Return (X, Y) of the center of cell containing provided text 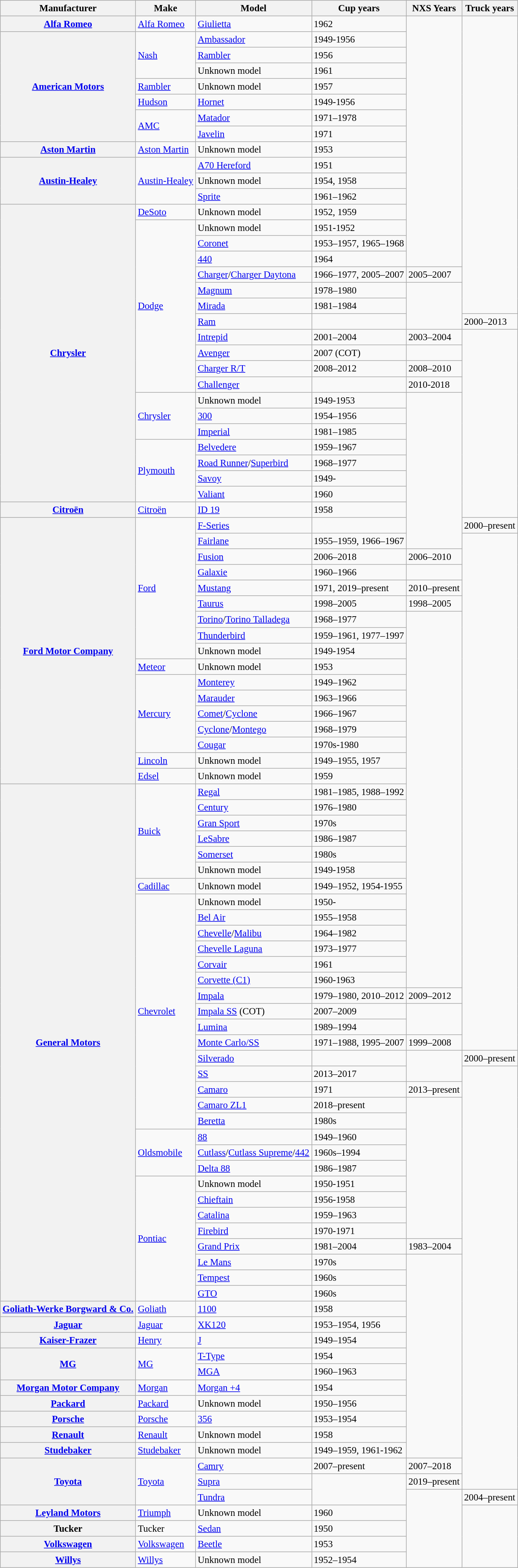
Manufacturer (68, 8)
Ford Motor Company (68, 651)
1981–1985, 1988–1992 (359, 792)
T-Type (254, 1356)
1963–1966 (359, 698)
1960-1963 (359, 980)
1959–1967 (359, 447)
Corvette (C1) (254, 980)
Taurus (254, 604)
1956-1958 (359, 1199)
1959–1963 (359, 1215)
1978–1980 (359, 291)
F-Series (254, 526)
Thunderbird (254, 635)
Tundra (254, 1497)
1961–1962 (359, 196)
1960–1966 (359, 572)
2000–2013 (490, 322)
2013–present (434, 1090)
Ambassador (254, 40)
1954, 1958 (359, 181)
Le Mans (254, 1262)
1999–2008 (434, 1043)
1962 (359, 24)
Monterey (254, 682)
Edsel (165, 776)
Impala SS (COT) (254, 1011)
Comet/Cyclone (254, 714)
Regal (254, 792)
1951 (359, 165)
440 (254, 259)
2010–present (434, 588)
1950–1956 (359, 1403)
2007–2009 (359, 1011)
Cougar (254, 745)
Cutlass/Cutlass Supreme/442 (254, 1152)
Valiant (254, 494)
1951-1952 (359, 228)
Nash (165, 55)
LeSabre (254, 839)
Corvair (254, 964)
Road Runner/Superbird (254, 463)
1950 (359, 1529)
1964–1982 (359, 933)
1970-1971 (359, 1231)
Morgan +4 (254, 1387)
Morgan (165, 1387)
Model (254, 8)
1949–1960 (359, 1137)
2004–present (490, 1497)
Cyclone/Montego (254, 729)
2018–present (359, 1105)
2010-2018 (434, 384)
Giulietta (254, 24)
MGA (254, 1372)
1953–1954, 1956 (359, 1325)
1971, 2019–present (359, 588)
1981–1984 (359, 306)
Century (254, 808)
Matador (254, 118)
DeSoto (165, 212)
1966–1967 (359, 714)
Mirada (254, 306)
Hornet (254, 102)
2008–2010 (434, 369)
Mustang (254, 588)
Gran Sport (254, 823)
Firebird (254, 1231)
Torino/Torino Talladega (254, 620)
Tempest (254, 1278)
Chevrolet (165, 1011)
1949–1962 (359, 682)
Fairlane (254, 541)
NXS Years (434, 8)
Chevelle Laguna (254, 949)
Charger/Charger Daytona (254, 275)
Ram (254, 322)
Hudson (165, 102)
2005–2007 (434, 275)
1957 (359, 87)
Kaiser-Frazer (68, 1340)
General Motors (68, 1043)
1960–1963 (359, 1372)
Cadillac (165, 886)
1949-1953 (359, 400)
1953–1954 (359, 1419)
Make (165, 8)
1952, 1959 (359, 212)
Savoy (254, 479)
Silverado (254, 1059)
Meteor (165, 667)
1952–1954 (359, 1560)
1949–1954 (359, 1340)
2009–2012 (434, 996)
1970s-1980 (359, 745)
Marauder (254, 698)
1981–2004 (359, 1247)
A70 Hereford (254, 165)
1981–1985 (359, 432)
Monte Carlo/SS (254, 1043)
1955–1958 (359, 917)
Morgan Motor Company (68, 1387)
1100 (254, 1309)
2007–2018 (434, 1466)
1950-1951 (359, 1184)
1968–1979 (359, 729)
1955–1959, 1966–1967 (359, 541)
Grand Prix (254, 1247)
2001–2004 (359, 337)
Henry (165, 1340)
Goliath (165, 1309)
1949-1954 (359, 651)
Cup years (359, 8)
ID 19 (254, 510)
356 (254, 1419)
1949–1952, 1954-1955 (359, 886)
Sedan (254, 1529)
Beetle (254, 1544)
Lincoln (165, 760)
Camaro ZL1 (254, 1105)
Camaro (254, 1090)
Camry (254, 1466)
2006–2010 (434, 557)
Supra (254, 1482)
SS (254, 1074)
American Motors (68, 87)
Ford (165, 588)
1979–1980, 2010–2012 (359, 996)
Catalina (254, 1215)
Impala (254, 996)
Imperial (254, 432)
Buick (165, 831)
2003–2004 (434, 337)
1949-1958 (359, 871)
2006–2018 (359, 557)
Avenger (254, 353)
Somerset (254, 855)
Magnum (254, 291)
Bel Air (254, 917)
1950- (359, 902)
1956 (359, 55)
Truck years (490, 8)
1949–1955, 1957 (359, 760)
Chieftain (254, 1199)
1959–1961, 1977–1997 (359, 635)
1971–1978 (359, 118)
Galaxie (254, 572)
1949- (359, 479)
88 (254, 1137)
1964 (359, 259)
Fusion (254, 557)
XK120 (254, 1325)
1959 (359, 776)
1954–1956 (359, 416)
1966–1977, 2005–2007 (359, 275)
2008–2012 (359, 369)
Dodge (165, 306)
Javelin (254, 134)
AMC (165, 126)
Goliath-Werke Borgward & Co. (68, 1309)
Lumina (254, 1027)
Challenger (254, 384)
1949–1959, 1961-1962 (359, 1450)
2007 (COT) (359, 353)
Belvedere (254, 447)
Triumph (165, 1513)
Charger R/T (254, 369)
1983–2004 (434, 1247)
2013–2017 (359, 1074)
Plymouth (165, 471)
300 (254, 416)
J (254, 1340)
Sprite (254, 196)
Chevelle/Malibu (254, 933)
1976–1980 (359, 808)
Intrepid (254, 337)
Pontiac (165, 1238)
2007–present (359, 1466)
Coronet (254, 243)
1989–1994 (359, 1027)
Beretta (254, 1121)
Mercury (165, 713)
1953–1957, 1965–1968 (359, 243)
GTO (254, 1294)
Delta 88 (254, 1168)
1960s–1994 (359, 1152)
Leyland Motors (68, 1513)
1973–1977 (359, 949)
2019–present (434, 1482)
Oldsmobile (165, 1152)
1971–1988, 1995–2007 (359, 1043)
